Extract the [X, Y] coordinate from the center of the cell holding the provided text.  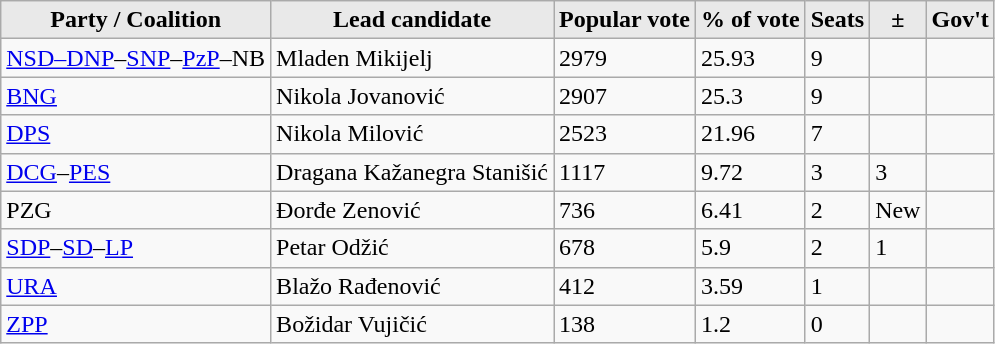
Petar Odžić [412, 248]
Dragana Kažanegra Stanišić [412, 172]
± [898, 20]
URA [136, 286]
678 [625, 248]
PZG [136, 210]
3.59 [750, 286]
Božidar Vujičić [412, 324]
% of vote [750, 20]
New [898, 210]
9.72 [750, 172]
Seats [837, 20]
0 [837, 324]
25.3 [750, 96]
21.96 [750, 134]
Mladen Mikijelj [412, 58]
SDP–SD–LP [136, 248]
DCG–PES [136, 172]
Đorđe Zenović [412, 210]
2907 [625, 96]
Popular vote [625, 20]
Party / Coalition [136, 20]
138 [625, 324]
6.41 [750, 210]
412 [625, 286]
1117 [625, 172]
5.9 [750, 248]
2523 [625, 134]
Nikola Milović [412, 134]
Blažo Rađenović [412, 286]
ZPP [136, 324]
736 [625, 210]
Gov't [960, 20]
BNG [136, 96]
DPS [136, 134]
7 [837, 134]
2979 [625, 58]
25.93 [750, 58]
Nikola Jovanović [412, 96]
Lead candidate [412, 20]
1.2 [750, 324]
NSD–DNP–SNP–PzP–NB [136, 58]
